Detect which cell encompasses the target text, then output its [X, Y] center coordinate. 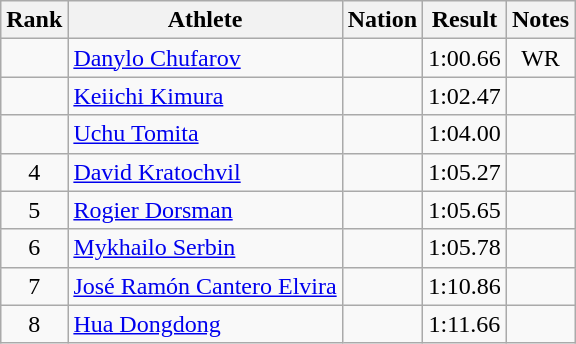
José Ramón Cantero Elvira [205, 286]
Athlete [205, 20]
8 [34, 324]
Hua Dongdong [205, 324]
4 [34, 172]
Mykhailo Serbin [205, 248]
Result [465, 20]
6 [34, 248]
Uchu Tomita [205, 134]
Nation [382, 20]
WR [540, 58]
5 [34, 210]
David Kratochvil [205, 172]
1:04.00 [465, 134]
Rogier Dorsman [205, 210]
1:02.47 [465, 96]
Rank [34, 20]
Keiichi Kimura [205, 96]
1:05.65 [465, 210]
Danylo Chufarov [205, 58]
Notes [540, 20]
7 [34, 286]
1:10.86 [465, 286]
1:11.66 [465, 324]
1:05.78 [465, 248]
1:05.27 [465, 172]
1:00.66 [465, 58]
